Find where the given text appears and provide that cell's center as [X, Y] coordinate. 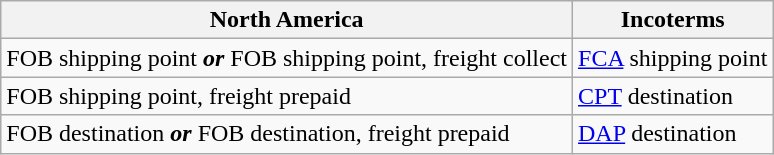
FOB shipping point or FOB shipping point, freight collect [287, 58]
North America [287, 20]
FOB shipping point, freight prepaid [287, 96]
CPT destination [673, 96]
FOB destination or FOB destination, freight prepaid [287, 134]
DAP destination [673, 134]
FCA shipping point [673, 58]
Incoterms [673, 20]
